Determine the [X, Y] coordinate at the center of the cell enclosing the given text.  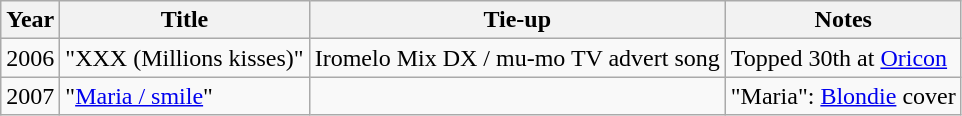
Tie-up [517, 20]
Topped 30th at Oricon [843, 58]
2007 [30, 96]
Notes [843, 20]
2006 [30, 58]
Iromelo Mix DX / mu-mo TV advert song [517, 58]
Year [30, 20]
"Maria": Blondie cover [843, 96]
"XXX (Millions kisses)" [184, 58]
"Maria / smile" [184, 96]
Title [184, 20]
